For the text-containing cell, return its midpoint in [x, y] coordinate format. 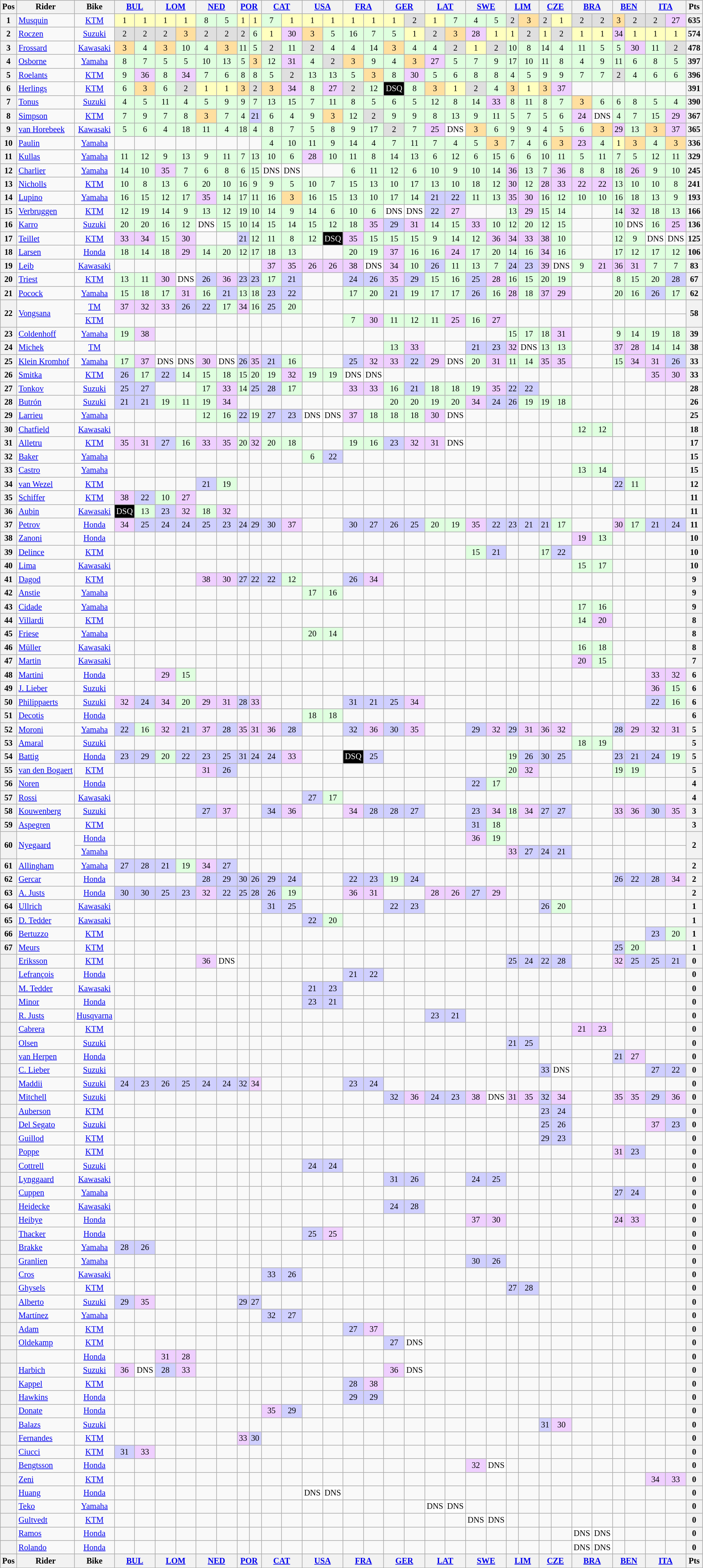
Coldenhoff [45, 334]
Olsen [45, 1043]
Martínez [45, 1316]
Husqvarna [94, 1016]
Meurs [45, 947]
Balazs [45, 1425]
Adam [45, 1329]
Mitchell [45, 1098]
Zeni [45, 1479]
57 [9, 798]
Bertuzzo [45, 934]
Thacker [45, 1234]
Martin [45, 661]
50 [9, 702]
193 [694, 198]
Kouwenberg [45, 811]
66 [9, 934]
Rolando [45, 1547]
Paulin [45, 143]
55 [9, 770]
48 [9, 675]
166 [694, 211]
Cidade [45, 607]
Tonkov [45, 389]
Philippaerts [45, 702]
Alletru [45, 443]
60 [9, 845]
59 [9, 825]
106 [694, 252]
397 [694, 62]
Vongsana [45, 314]
van Herpen [45, 1057]
Ramos [45, 1534]
136 [694, 225]
53 [9, 743]
van Wezel [45, 484]
R. Justs [45, 1016]
Müller [45, 648]
Larsen [45, 252]
Verbruggen [45, 211]
Noren [45, 784]
Martini [45, 675]
Tonus [45, 102]
Klein Kromhof [45, 361]
Aubin [45, 511]
241 [694, 184]
40 [9, 566]
Bengtsson [45, 1466]
Chatfield [45, 429]
65 [9, 920]
M. Tedder [45, 988]
Roczen [45, 34]
390 [694, 102]
Nicholls [45, 184]
Gercar [45, 879]
Alberto [45, 1302]
Amaral [45, 743]
van Horebeek [45, 130]
Michek [45, 348]
Ullrich [45, 907]
54 [9, 757]
Hawkins [45, 1397]
Osborne [45, 62]
Castro [45, 470]
Herlings [45, 89]
Anstie [45, 593]
Zanoni [45, 539]
Triest [45, 279]
Teillet [45, 239]
Nyegaard [45, 845]
Oldekamp [45, 1343]
336 [694, 143]
44 [9, 621]
Heidecke [45, 1207]
Lupino [45, 198]
Kappel [45, 1384]
Kullas [45, 157]
D. Tedder [45, 920]
635 [694, 21]
Butrón [45, 402]
Harbich [45, 1370]
Charlier [45, 171]
365 [694, 130]
Cottrell [45, 1166]
478 [694, 48]
64 [9, 907]
Gultvedt [45, 1520]
Donate [45, 1411]
Musquin [45, 21]
42 [9, 593]
56 [9, 784]
Ciucci [45, 1452]
Minor [45, 1002]
Simpson [45, 116]
Huang [45, 1493]
Maddii [45, 1084]
Baker [45, 457]
61 [9, 866]
Lynggaard [45, 1180]
Ghysels [45, 1289]
Roelants [45, 75]
Cuppen [45, 1193]
Moroni [45, 730]
J. Lieber [45, 689]
Petrov [45, 525]
396 [694, 75]
Pocock [45, 293]
Heibye [45, 1220]
329 [694, 157]
Frossard [45, 48]
Larrieu [45, 416]
574 [694, 34]
A. Justs [45, 893]
Fernandes [45, 1438]
49 [9, 689]
Cabrera [45, 1029]
Delince [45, 552]
391 [694, 89]
125 [694, 239]
Brakke [45, 1248]
Eriksson [45, 961]
46 [9, 648]
Smitka [45, 375]
Cros [45, 1275]
Villardi [45, 621]
245 [694, 171]
Decotis [45, 716]
Guillod [45, 1139]
51 [9, 716]
52 [9, 730]
Poppe [45, 1152]
van den Bogaert [45, 770]
Allingham [45, 866]
45 [9, 634]
Lefrançois [45, 975]
41 [9, 580]
Auberson [45, 1111]
Del Segato [45, 1125]
47 [9, 661]
Battig [45, 757]
Schiffer [45, 498]
Rossi [45, 798]
43 [9, 607]
Teko [45, 1506]
Lima [45, 566]
Aspegren [45, 825]
Leib [45, 266]
367 [694, 116]
63 [9, 893]
C. Lieber [45, 1070]
Karro [45, 225]
Granlien [45, 1261]
Dagod [45, 580]
Friese [45, 634]
83 [694, 266]
